Return the [x, y] coordinate for the center point of the cell that contains the specified text.  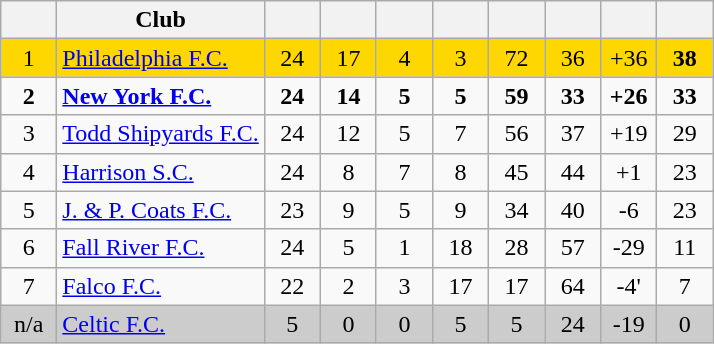
+36 [629, 58]
Club [160, 20]
-4' [629, 286]
37 [573, 134]
29 [685, 134]
34 [517, 210]
64 [573, 286]
-19 [629, 324]
22 [292, 286]
6 [29, 248]
56 [517, 134]
40 [573, 210]
+1 [629, 172]
Harrison S.C. [160, 172]
57 [573, 248]
+19 [629, 134]
72 [517, 58]
38 [685, 58]
-29 [629, 248]
14 [348, 96]
J. & P. Coats F.C. [160, 210]
Fall River F.C. [160, 248]
Todd Shipyards F.C. [160, 134]
28 [517, 248]
Falco F.C. [160, 286]
12 [348, 134]
44 [573, 172]
36 [573, 58]
Celtic F.C. [160, 324]
-6 [629, 210]
18 [460, 248]
45 [517, 172]
59 [517, 96]
New York F.C. [160, 96]
Philadelphia F.C. [160, 58]
+26 [629, 96]
11 [685, 248]
n/a [29, 324]
